Extract the [x, y] coordinate from the center of the cell holding the provided text.  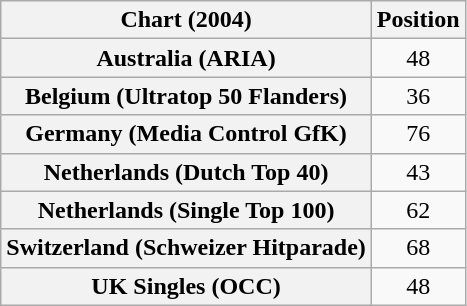
Belgium (Ultratop 50 Flanders) [186, 96]
43 [418, 172]
UK Singles (OCC) [186, 286]
36 [418, 96]
76 [418, 134]
Netherlands (Dutch Top 40) [186, 172]
Netherlands (Single Top 100) [186, 210]
Position [418, 20]
Australia (ARIA) [186, 58]
62 [418, 210]
Chart (2004) [186, 20]
Switzerland (Schweizer Hitparade) [186, 248]
Germany (Media Control GfK) [186, 134]
68 [418, 248]
